Capture the cell that displays the provided text and extract its (X, Y) central coordinate. 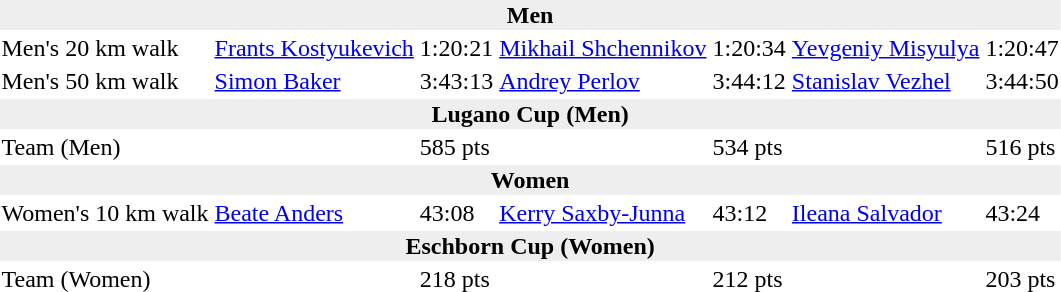
Eschborn Cup (Women) (530, 246)
Lugano Cup (Men) (530, 114)
Yevgeniy Misyulya (886, 48)
Stanislav Vezhel (886, 81)
585 pts (456, 147)
Men (530, 15)
3:43:13 (456, 81)
Men's 50 km walk (105, 81)
Women (530, 180)
Beate Anders (314, 213)
43:24 (1022, 213)
Simon Baker (314, 81)
516 pts (1022, 147)
Team (Men) (105, 147)
Ileana Salvador (886, 213)
534 pts (749, 147)
Mikhail Shchennikov (603, 48)
3:44:50 (1022, 81)
1:20:21 (456, 48)
Andrey Perlov (603, 81)
43:12 (749, 213)
1:20:34 (749, 48)
43:08 (456, 213)
Women's 10 km walk (105, 213)
Men's 20 km walk (105, 48)
1:20:47 (1022, 48)
Kerry Saxby-Junna (603, 213)
Frants Kostyukevich (314, 48)
3:44:12 (749, 81)
